Identify which cell holds the provided text, then report its (X, Y) central coordinate. 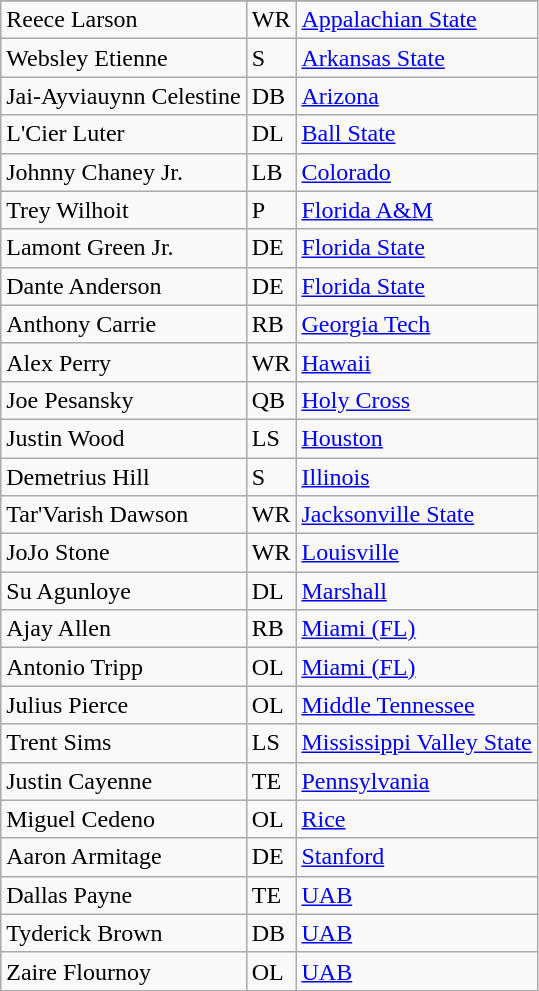
Hawaii (416, 362)
Anthony Carrie (124, 324)
Tar'Varish Dawson (124, 515)
Reece Larson (124, 20)
QB (271, 400)
Tyderick Brown (124, 933)
Mississippi Valley State (416, 743)
Trey Wilhoit (124, 210)
LB (271, 172)
Arkansas State (416, 58)
Lamont Green Jr. (124, 248)
Johnny Chaney Jr. (124, 172)
Trent Sims (124, 743)
Demetrius Hill (124, 477)
P (271, 210)
Arizona (416, 96)
Holy Cross (416, 400)
Georgia Tech (416, 324)
Jai-Ayviauynn Celestine (124, 96)
Justin Cayenne (124, 781)
Dallas Payne (124, 895)
Stanford (416, 857)
Pennsylvania (416, 781)
Appalachian State (416, 20)
Marshall (416, 591)
Illinois (416, 477)
L'Cier Luter (124, 134)
Zaire Flournoy (124, 971)
Su Agunloye (124, 591)
Ball State (416, 134)
Florida A&M (416, 210)
Websley Etienne (124, 58)
Justin Wood (124, 438)
Miguel Cedeno (124, 819)
Middle Tennessee (416, 705)
Antonio Tripp (124, 667)
JoJo Stone (124, 553)
Colorado (416, 172)
Aaron Armitage (124, 857)
Ajay Allen (124, 629)
Houston (416, 438)
Julius Pierce (124, 705)
Jacksonville State (416, 515)
Rice (416, 819)
Joe Pesansky (124, 400)
Dante Anderson (124, 286)
Alex Perry (124, 362)
Louisville (416, 553)
